Identify which cell holds the provided text, then report its [x, y] central coordinate. 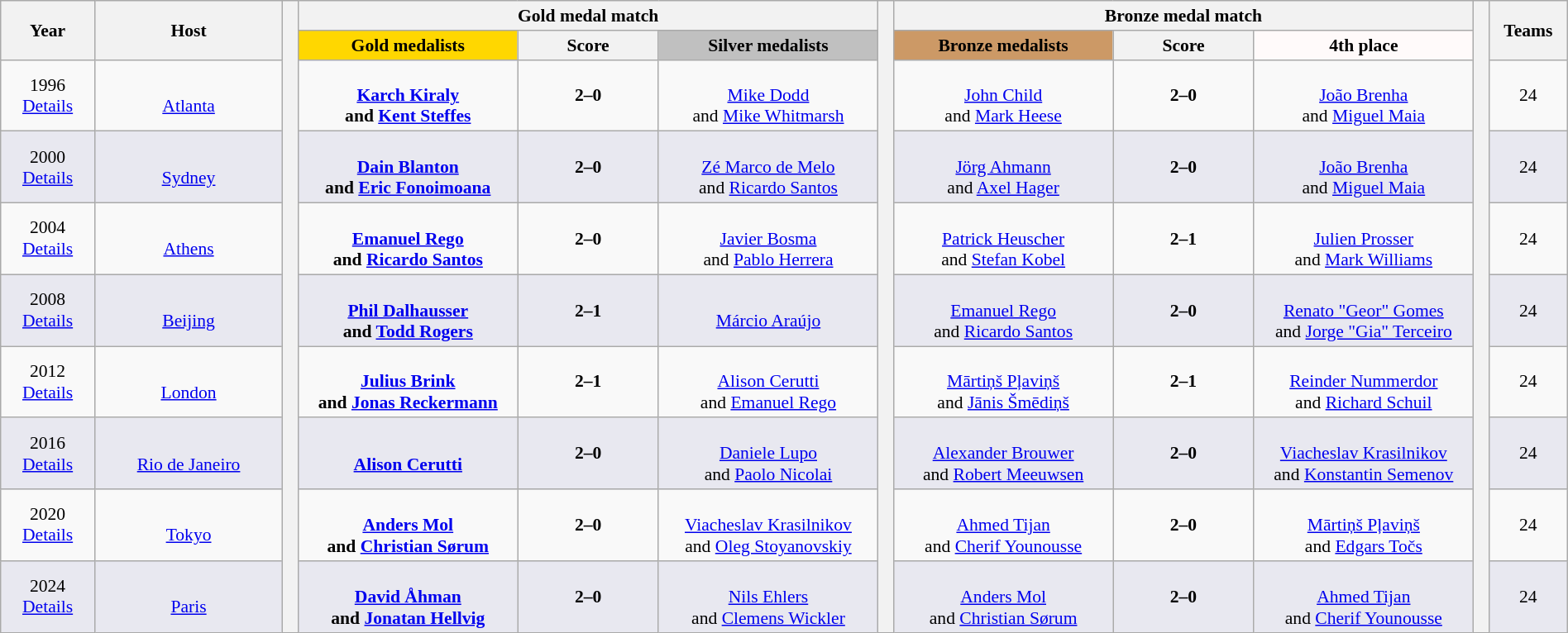
1996Details [48, 96]
Alison Cerutti [409, 455]
Athens [189, 240]
Julien Prosserand Mark Williams [1363, 240]
2012Details [48, 382]
Paris [189, 597]
Alison Ceruttiand Emanuel Rego [767, 382]
Jörg Ahmannand Axel Hager [1004, 167]
Sydney [189, 167]
Bronze medal match [1184, 16]
Teams [1528, 30]
Zé Marco de Meloand Ricardo Santos [767, 167]
John Childand Mark Heese [1004, 96]
Patrick Heuscherand Stefan Kobel [1004, 240]
Beijing [189, 311]
Host [189, 30]
Viacheslav Krasilnikovand Oleg Stoyanovskiy [767, 526]
Gold medal match [589, 16]
4th place [1363, 45]
Bronze medalists [1004, 45]
Julius Brinkand Jonas Reckermann [409, 382]
Silver medalists [767, 45]
Nils Ehlersand Clemens Wickler [767, 597]
Mārtiņš Pļaviņšand Edgars Točs [1363, 526]
2020Details [48, 526]
2016Details [48, 455]
Tokyo [189, 526]
Renato "Geor" Gomesand Jorge "Gia" Terceiro [1363, 311]
2024Details [48, 597]
Phil Dalhausserand Todd Rogers [409, 311]
Reinder Nummerdorand Richard Schuil [1363, 382]
Mike Doddand Mike Whitmarsh [767, 96]
Gold medalists [409, 45]
Rio de Janeiro [189, 455]
Atlanta [189, 96]
Mārtiņš Pļaviņšand Jānis Šmēdiņš [1004, 382]
David Åhmanand Jonatan Hellvig [409, 597]
Dain Blantonand Eric Fonoimoana [409, 167]
Viacheslav Krasilnikovand Konstantin Semenov [1363, 455]
2008Details [48, 311]
2000Details [48, 167]
Márcio Araújo [767, 311]
Daniele Lupoand Paolo Nicolai [767, 455]
Javier Bosmaand Pablo Herrera [767, 240]
Karch Kiralyand Kent Steffes [409, 96]
London [189, 382]
Alexander Brouwerand Robert Meeuwsen [1004, 455]
Year [48, 30]
2004Details [48, 240]
